From the cell containing the given text, extract its center point as [X, Y] coordinate. 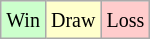
Loss [126, 20]
Draw [72, 20]
Win [24, 20]
